Identify which cell holds the provided text, then report its [x, y] central coordinate. 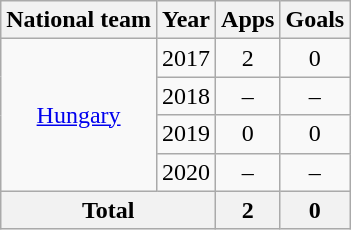
Total [108, 210]
Year [186, 20]
2018 [186, 96]
Goals [315, 20]
Apps [248, 20]
2017 [186, 58]
Hungary [79, 115]
2019 [186, 134]
2020 [186, 172]
National team [79, 20]
